Provide the [x, y] coordinate of the cell's center where the given text is located.  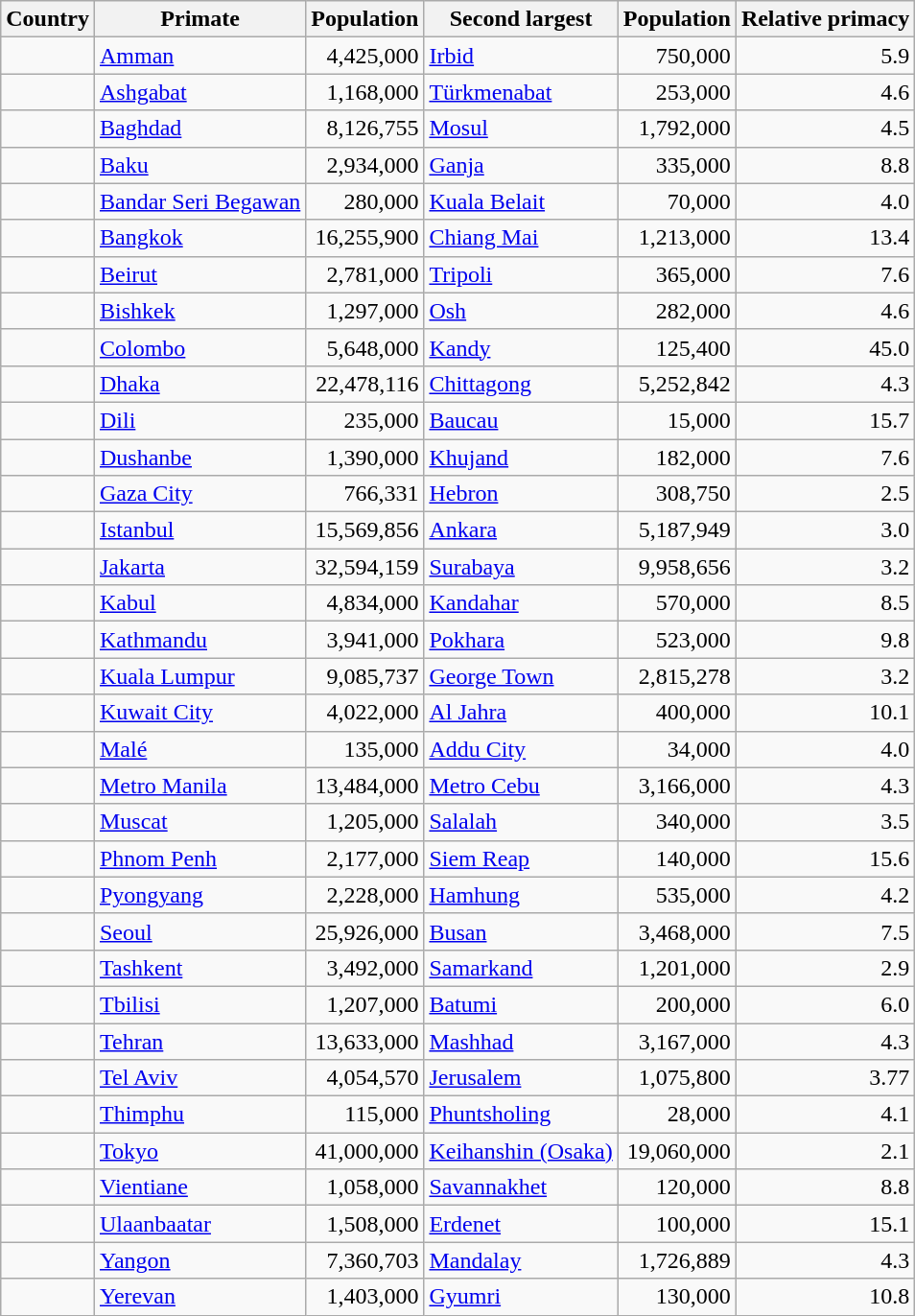
Kandahar [521, 603]
253,000 [677, 92]
Siem Reap [521, 858]
Phnom Penh [199, 858]
Tbilisi [199, 1004]
3.77 [825, 1078]
Pyongyang [199, 895]
1,213,000 [677, 238]
Hamhung [521, 895]
280,000 [364, 201]
1,297,000 [364, 311]
13,633,000 [364, 1041]
Mashhad [521, 1041]
7,360,703 [364, 1260]
Yerevan [199, 1297]
Amman [199, 56]
34,000 [677, 749]
140,000 [677, 858]
100,000 [677, 1224]
Pokhara [521, 640]
Keihanshin (Osaka) [521, 1151]
Ankara [521, 530]
Mosul [521, 129]
4.2 [825, 895]
5,187,949 [677, 530]
Savannakhet [521, 1187]
Metro Manila [199, 786]
2.5 [825, 494]
Ulaanbaatar [199, 1224]
Addu City [521, 749]
120,000 [677, 1187]
22,478,116 [364, 384]
Bangkok [199, 238]
535,000 [677, 895]
1,168,000 [364, 92]
70,000 [677, 201]
45.0 [825, 347]
10.1 [825, 713]
15,000 [677, 420]
15.7 [825, 420]
2,815,278 [677, 676]
5,648,000 [364, 347]
Osh [521, 311]
Bandar Seri Begawan [199, 201]
Gyumri [521, 1297]
Primate [199, 19]
Batumi [521, 1004]
28,000 [677, 1115]
41,000,000 [364, 1151]
9,958,656 [677, 567]
282,000 [677, 311]
365,000 [677, 274]
335,000 [677, 165]
Irbid [521, 56]
9.8 [825, 640]
Muscat [199, 822]
Erdenet [521, 1224]
2.9 [825, 968]
Istanbul [199, 530]
Chiang Mai [521, 238]
1,075,800 [677, 1078]
Gaza City [199, 494]
182,000 [677, 458]
Vientiane [199, 1187]
Hebron [521, 494]
Metro Cebu [521, 786]
13,484,000 [364, 786]
Surabaya [521, 567]
115,000 [364, 1115]
2,934,000 [364, 165]
8,126,755 [364, 129]
1,201,000 [677, 968]
130,000 [677, 1297]
125,400 [677, 347]
19,060,000 [677, 1151]
4,425,000 [364, 56]
750,000 [677, 56]
25,926,000 [364, 931]
Al Jahra [521, 713]
4,834,000 [364, 603]
5,252,842 [677, 384]
1,390,000 [364, 458]
5.9 [825, 56]
4.5 [825, 129]
3,941,000 [364, 640]
2,228,000 [364, 895]
Salalah [521, 822]
Bishkek [199, 311]
Phuntsholing [521, 1115]
13.4 [825, 238]
7.5 [825, 931]
Beirut [199, 274]
Tehran [199, 1041]
Ashgabat [199, 92]
400,000 [677, 713]
32,594,159 [364, 567]
15.1 [825, 1224]
9,085,737 [364, 676]
Jakarta [199, 567]
1,205,000 [364, 822]
Baku [199, 165]
Tel Aviv [199, 1078]
Dili [199, 420]
1,403,000 [364, 1297]
Khujand [521, 458]
3.5 [825, 822]
Mandalay [521, 1260]
1,726,889 [677, 1260]
Baucau [521, 420]
308,750 [677, 494]
570,000 [677, 603]
Kuala Lumpur [199, 676]
Tokyo [199, 1151]
1,058,000 [364, 1187]
Chittagong [521, 384]
4,054,570 [364, 1078]
4,022,000 [364, 713]
Relative primacy [825, 19]
Türkmenabat [521, 92]
235,000 [364, 420]
Malé [199, 749]
Kabul [199, 603]
2,177,000 [364, 858]
Tripoli [521, 274]
Kuwait City [199, 713]
George Town [521, 676]
766,331 [364, 494]
10.8 [825, 1297]
3.0 [825, 530]
16,255,900 [364, 238]
3,166,000 [677, 786]
Dushanbe [199, 458]
Yangon [199, 1260]
8.5 [825, 603]
1,508,000 [364, 1224]
Samarkand [521, 968]
Dhaka [199, 384]
2,781,000 [364, 274]
15,569,856 [364, 530]
340,000 [677, 822]
1,792,000 [677, 129]
Kuala Belait [521, 201]
3,468,000 [677, 931]
135,000 [364, 749]
523,000 [677, 640]
Baghdad [199, 129]
Kathmandu [199, 640]
Colombo [199, 347]
Ganja [521, 165]
Kandy [521, 347]
2.1 [825, 1151]
200,000 [677, 1004]
Thimphu [199, 1115]
Jerusalem [521, 1078]
Busan [521, 931]
Tashkent [199, 968]
6.0 [825, 1004]
Seoul [199, 931]
Country [48, 19]
3,492,000 [364, 968]
1,207,000 [364, 1004]
15.6 [825, 858]
4.1 [825, 1115]
Second largest [521, 19]
3,167,000 [677, 1041]
